Provide the (X, Y) coordinate of the cell's center where the given text is located.  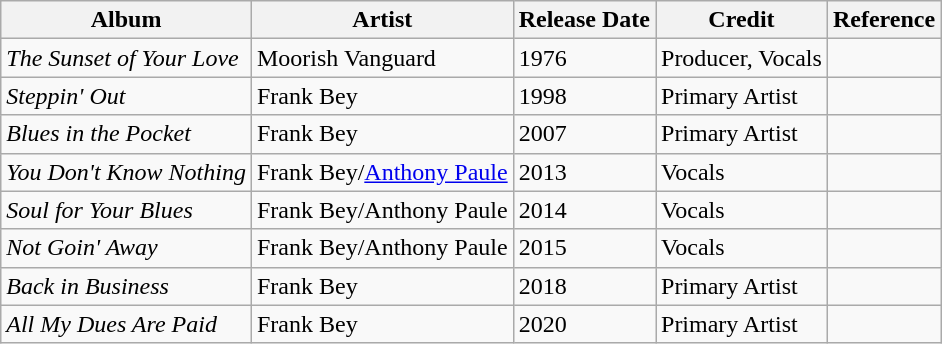
2020 (584, 324)
2018 (584, 286)
The Sunset of Your Love (126, 58)
Credit (742, 20)
Release Date (584, 20)
2007 (584, 134)
You Don't Know Nothing (126, 172)
2013 (584, 172)
Not Goin' Away (126, 248)
1976 (584, 58)
1998 (584, 96)
Reference (884, 20)
Back in Business (126, 286)
Soul for Your Blues (126, 210)
Album (126, 20)
2015 (584, 248)
Steppin' Out (126, 96)
Artist (382, 20)
Producer, Vocals (742, 58)
All My Dues Are Paid (126, 324)
2014 (584, 210)
Blues in the Pocket (126, 134)
Moorish Vanguard (382, 58)
